Return the [X, Y] coordinate for the center point of the cell that contains the specified text.  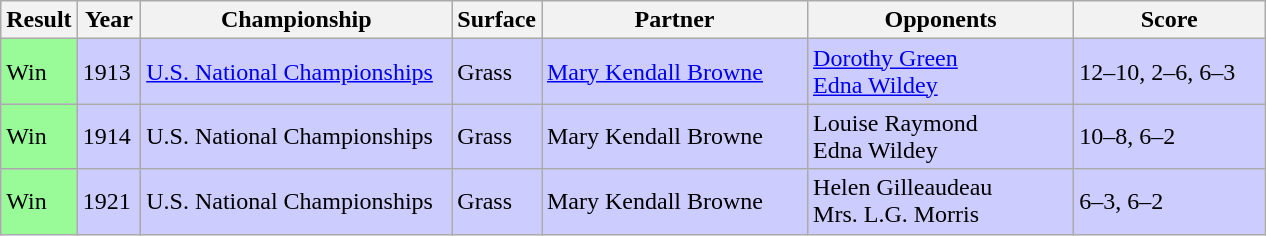
Helen Gilleaudeau Mrs. L.G. Morris [941, 202]
1921 [109, 202]
Surface [497, 20]
Championship [296, 20]
6–3, 6–2 [1170, 202]
Louise Raymond Edna Wildey [941, 136]
Score [1170, 20]
Opponents [941, 20]
12–10, 2–6, 6–3 [1170, 72]
Year [109, 20]
Result [39, 20]
10–8, 6–2 [1170, 136]
Partner [675, 20]
Dorothy Green Edna Wildey [941, 72]
1913 [109, 72]
1914 [109, 136]
